For the text-containing cell, return its midpoint in [x, y] coordinate format. 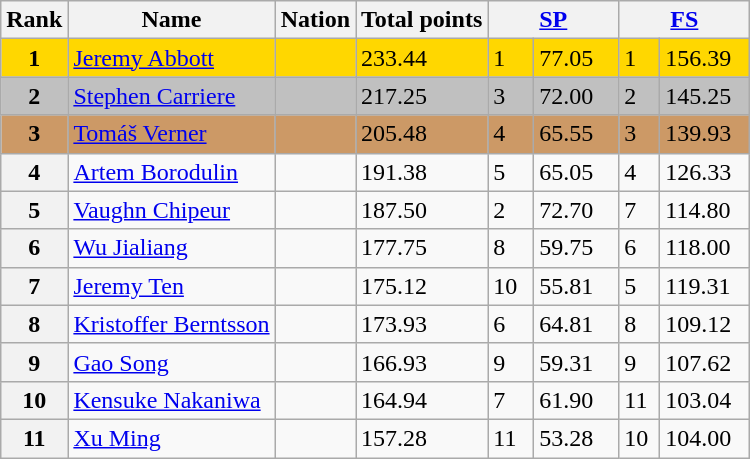
Xu Ming [172, 438]
156.39 [705, 58]
Total points [422, 20]
217.25 [422, 96]
65.05 [576, 172]
139.93 [705, 134]
157.28 [422, 438]
Name [172, 20]
109.12 [705, 324]
59.31 [576, 362]
SP [554, 20]
Jeremy Abbott [172, 58]
173.93 [422, 324]
164.94 [422, 400]
Vaughn Chipeur [172, 210]
191.38 [422, 172]
126.33 [705, 172]
Rank [34, 20]
72.70 [576, 210]
107.62 [705, 362]
53.28 [576, 438]
205.48 [422, 134]
77.05 [576, 58]
Nation [315, 20]
Artem Borodulin [172, 172]
59.75 [576, 248]
177.75 [422, 248]
Wu Jialiang [172, 248]
103.04 [705, 400]
104.00 [705, 438]
114.80 [705, 210]
Tomáš Verner [172, 134]
118.00 [705, 248]
Jeremy Ten [172, 286]
175.12 [422, 286]
55.81 [576, 286]
64.81 [576, 324]
61.90 [576, 400]
145.25 [705, 96]
Kensuke Nakaniwa [172, 400]
72.00 [576, 96]
119.31 [705, 286]
FS [684, 20]
Gao Song [172, 362]
187.50 [422, 210]
166.93 [422, 362]
Stephen Carriere [172, 96]
65.55 [576, 134]
Kristoffer Berntsson [172, 324]
233.44 [422, 58]
